Locate the cell with the specified text and output its (X, Y) center coordinate. 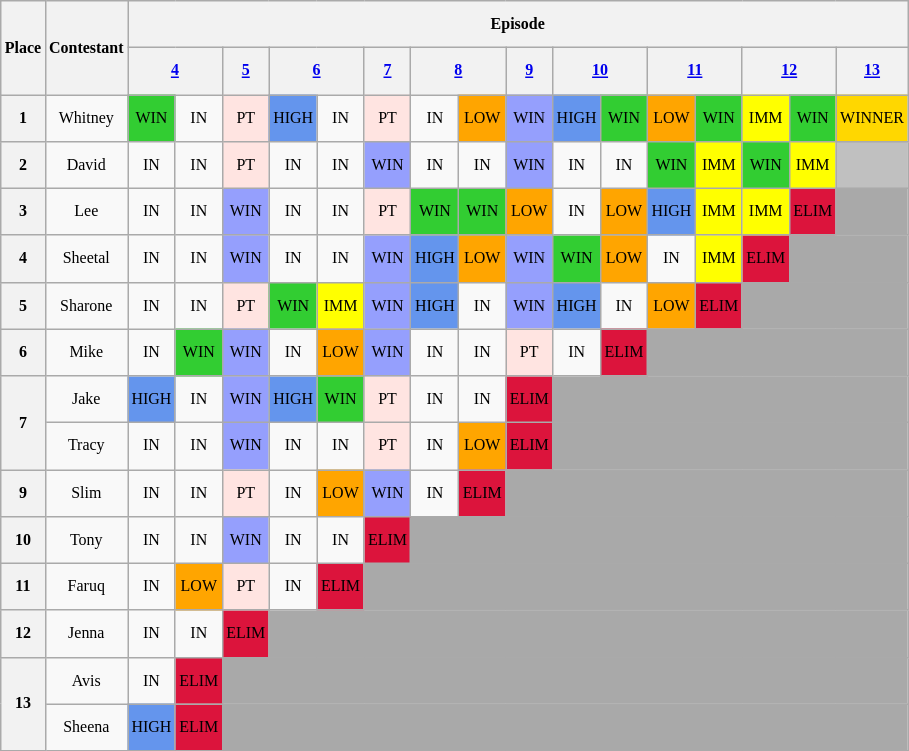
WINNER (872, 118)
Sheena (86, 728)
Slim (86, 492)
Episode (518, 24)
Jake (86, 398)
Mike (86, 352)
Avis (86, 680)
Sharone (86, 306)
Sheetal (86, 258)
Place (23, 47)
Tracy (86, 446)
1 (23, 118)
Faruq (86, 586)
Lee (86, 212)
David (86, 164)
Whitney (86, 118)
Jenna (86, 634)
Tony (86, 540)
2 (23, 164)
8 (458, 70)
Contestant (86, 47)
3 (23, 212)
